Determine the (X, Y) coordinate at the center of the cell enclosing the given text.  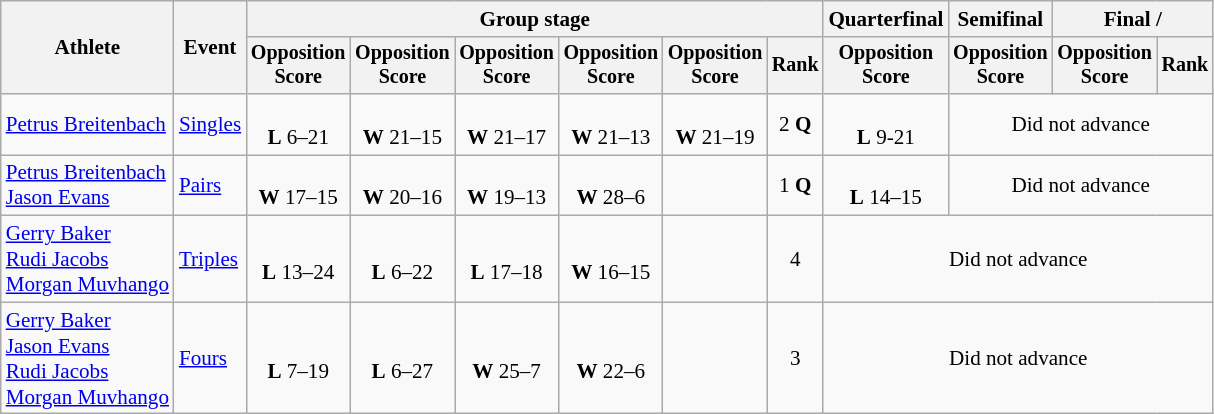
Gerry BakerRudi JacobsMorgan Muvhango (88, 259)
Event (210, 48)
W 19–13 (506, 186)
Pairs (210, 186)
Petrus Breitenbach (88, 124)
L 13–24 (298, 259)
Quarterfinal (886, 18)
W 28–6 (611, 186)
Final / (1133, 18)
Petrus BreitenbachJason Evans (88, 186)
L 7–19 (298, 358)
W 25–7 (506, 358)
L 6–21 (298, 124)
W 21–15 (402, 124)
W 17–15 (298, 186)
1 Q (795, 186)
Singles (210, 124)
W 22–6 (611, 358)
L 9-21 (886, 124)
W 16–15 (611, 259)
W 21–19 (715, 124)
Fours (210, 358)
Gerry BakerJason EvansRudi JacobsMorgan Muvhango (88, 358)
L 6–22 (402, 259)
W 21–13 (611, 124)
2 Q (795, 124)
Athlete (88, 48)
Triples (210, 259)
L 17–18 (506, 259)
L 6–27 (402, 358)
L 14–15 (886, 186)
4 (795, 259)
Group stage (534, 18)
3 (795, 358)
Semifinal (1000, 18)
W 20–16 (402, 186)
W 21–17 (506, 124)
